Pinpoint the cell where the given text exists, returning its (x, y) midpoint coordinate. 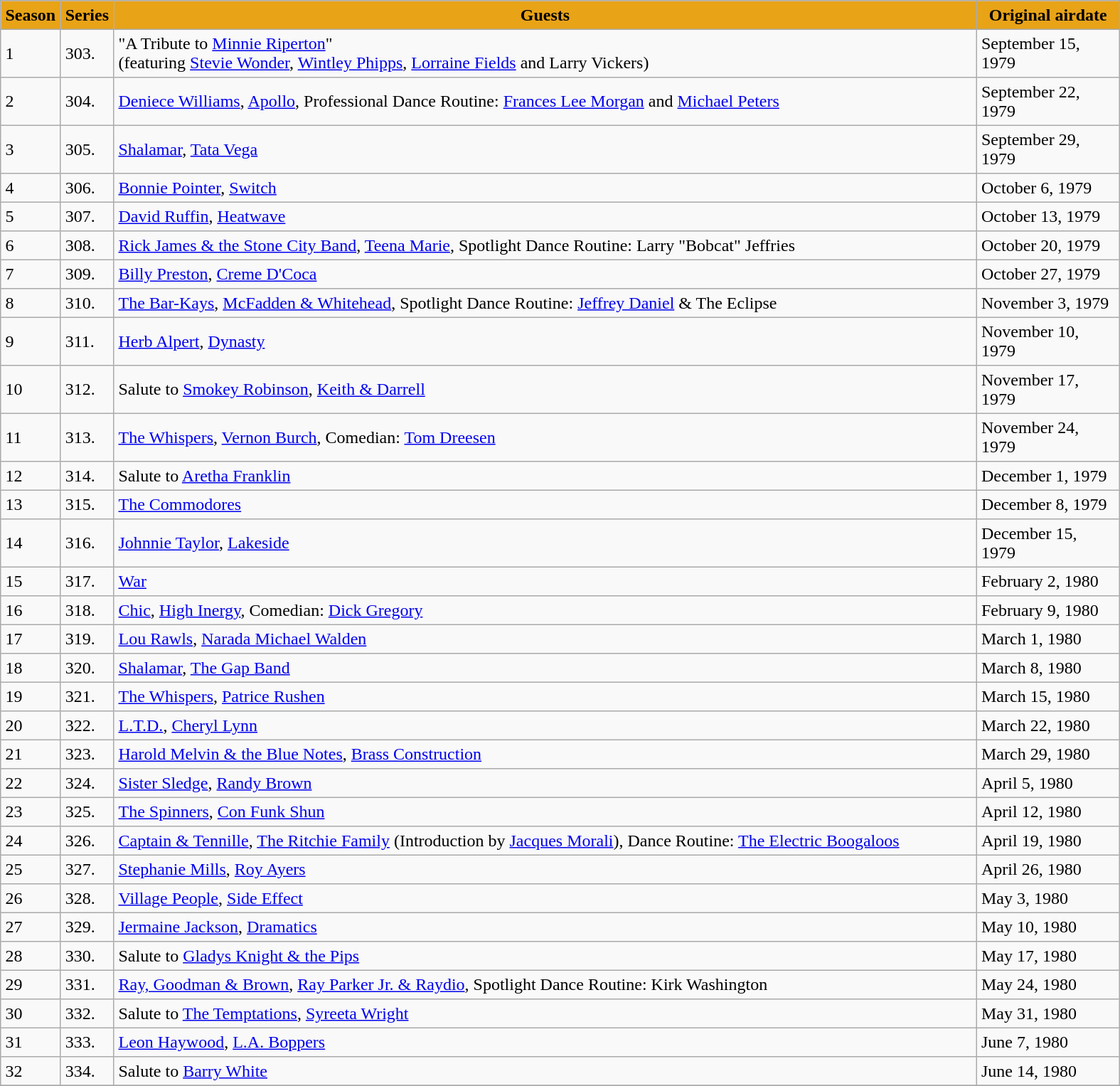
September 15, 1979 (1048, 53)
April 5, 1980 (1048, 783)
October 13, 1979 (1048, 216)
Guests (545, 15)
Salute to Gladys Knight & the Pips (545, 956)
September 22, 1979 (1048, 102)
May 3, 1980 (1048, 898)
February 2, 1980 (1048, 581)
March 8, 1980 (1048, 668)
March 15, 1980 (1048, 696)
14 (31, 543)
March 29, 1980 (1048, 754)
304. (87, 102)
May 10, 1980 (1048, 927)
Salute to The Temptations, Syreeta Wright (545, 1013)
November 3, 1979 (1048, 303)
Herb Alpert, Dynasty (545, 341)
Salute to Smokey Robinson, Keith & Darrell (545, 390)
May 24, 1980 (1048, 984)
28 (31, 956)
War (545, 581)
329. (87, 927)
18 (31, 668)
30 (31, 1013)
15 (31, 581)
325. (87, 811)
326. (87, 841)
331. (87, 984)
310. (87, 303)
19 (31, 696)
Sister Sledge, Randy Brown (545, 783)
February 9, 1980 (1048, 610)
32 (31, 1071)
L.T.D., Cheryl Lynn (545, 725)
April 19, 1980 (1048, 841)
"A Tribute to Minnie Riperton"(featuring Stevie Wonder, Wintley Phipps, Lorraine Fields and Larry Vickers) (545, 53)
November 17, 1979 (1048, 390)
The Whispers, Patrice Rushen (545, 696)
December 15, 1979 (1048, 543)
318. (87, 610)
Season (31, 15)
1 (31, 53)
330. (87, 956)
Harold Melvin & the Blue Notes, Brass Construction (545, 754)
Stephanie Mills, Roy Ayers (545, 869)
Shalamar, Tata Vega (545, 149)
March 1, 1980 (1048, 639)
Billy Preston, Creme D'Coca (545, 274)
316. (87, 543)
26 (31, 898)
314. (87, 476)
12 (31, 476)
November 10, 1979 (1048, 341)
The Commodores (545, 504)
23 (31, 811)
7 (31, 274)
313. (87, 437)
Deniece Williams, Apollo, Professional Dance Routine: Frances Lee Morgan and Michael Peters (545, 102)
October 27, 1979 (1048, 274)
307. (87, 216)
The Bar-Kays, McFadden & Whitehead, Spotlight Dance Routine: Jeffrey Daniel & The Eclipse (545, 303)
315. (87, 504)
308. (87, 245)
December 8, 1979 (1048, 504)
320. (87, 668)
The Spinners, Con Funk Shun (545, 811)
303. (87, 53)
June 7, 1980 (1048, 1042)
22 (31, 783)
305. (87, 149)
Leon Haywood, L.A. Boppers (545, 1042)
Bonnie Pointer, Switch (545, 188)
317. (87, 581)
Salute to Barry White (545, 1071)
October 20, 1979 (1048, 245)
332. (87, 1013)
16 (31, 610)
December 1, 1979 (1048, 476)
324. (87, 783)
24 (31, 841)
327. (87, 869)
David Ruffin, Heatwave (545, 216)
Captain & Tennille, The Ritchie Family (Introduction by Jacques Morali), Dance Routine: The Electric Boogaloos (545, 841)
311. (87, 341)
5 (31, 216)
Village People, Side Effect (545, 898)
April 12, 1980 (1048, 811)
323. (87, 754)
3 (31, 149)
8 (31, 303)
The Whispers, Vernon Burch, Comedian: Tom Dreesen (545, 437)
June 14, 1980 (1048, 1071)
Series (87, 15)
Johnnie Taylor, Lakeside (545, 543)
25 (31, 869)
309. (87, 274)
328. (87, 898)
November 24, 1979 (1048, 437)
319. (87, 639)
Chic, High Inergy, Comedian: Dick Gregory (545, 610)
321. (87, 696)
29 (31, 984)
May 17, 1980 (1048, 956)
27 (31, 927)
Salute to Aretha Franklin (545, 476)
11 (31, 437)
333. (87, 1042)
Jermaine Jackson, Dramatics (545, 927)
334. (87, 1071)
October 6, 1979 (1048, 188)
March 22, 1980 (1048, 725)
9 (31, 341)
20 (31, 725)
17 (31, 639)
312. (87, 390)
13 (31, 504)
September 29, 1979 (1048, 149)
Rick James & the Stone City Band, Teena Marie, Spotlight Dance Routine: Larry "Bobcat" Jeffries (545, 245)
31 (31, 1042)
2 (31, 102)
306. (87, 188)
Original airdate (1048, 15)
April 26, 1980 (1048, 869)
4 (31, 188)
10 (31, 390)
6 (31, 245)
May 31, 1980 (1048, 1013)
Shalamar, The Gap Band (545, 668)
322. (87, 725)
Ray, Goodman & Brown, Ray Parker Jr. & Raydio, Spotlight Dance Routine: Kirk Washington (545, 984)
21 (31, 754)
Lou Rawls, Narada Michael Walden (545, 639)
